Capture the cell that displays the provided text and extract its (x, y) central coordinate. 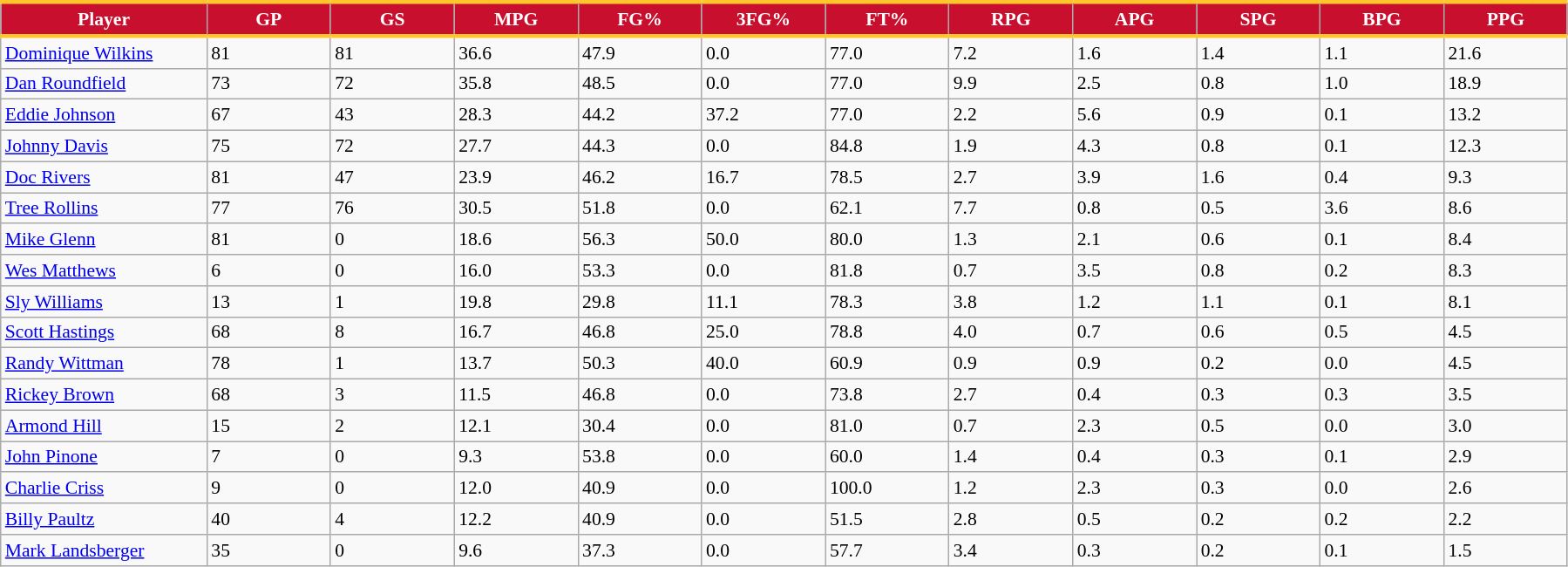
28.3 (516, 115)
1.5 (1505, 550)
11.1 (764, 302)
18.9 (1505, 84)
9.6 (516, 550)
11.5 (516, 395)
18.6 (516, 240)
8.6 (1505, 208)
13.2 (1505, 115)
50.3 (640, 364)
50.0 (764, 240)
44.3 (640, 147)
Doc Rivers (105, 177)
78.3 (887, 302)
46.2 (640, 177)
36.6 (516, 52)
53.8 (640, 457)
16.0 (516, 270)
FG% (640, 19)
Wes Matthews (105, 270)
25.0 (764, 332)
8.1 (1505, 302)
12.0 (516, 488)
6 (268, 270)
5.6 (1135, 115)
3.6 (1382, 208)
Charlie Criss (105, 488)
84.8 (887, 147)
23.9 (516, 177)
3 (392, 395)
30.5 (516, 208)
7.7 (1011, 208)
76 (392, 208)
4 (392, 519)
81.8 (887, 270)
12.3 (1505, 147)
2.9 (1505, 457)
2.5 (1135, 84)
35 (268, 550)
SPG (1259, 19)
Billy Paultz (105, 519)
Dan Roundfield (105, 84)
56.3 (640, 240)
2 (392, 426)
53.3 (640, 270)
9 (268, 488)
2.1 (1135, 240)
35.8 (516, 84)
73.8 (887, 395)
78.5 (887, 177)
GS (392, 19)
40 (268, 519)
PPG (1505, 19)
RPG (1011, 19)
4.3 (1135, 147)
2.6 (1505, 488)
67 (268, 115)
BPG (1382, 19)
7.2 (1011, 52)
Randy Wittman (105, 364)
78.8 (887, 332)
43 (392, 115)
MPG (516, 19)
3.8 (1011, 302)
Johnny Davis (105, 147)
80.0 (887, 240)
81.0 (887, 426)
John Pinone (105, 457)
Tree Rollins (105, 208)
8.3 (1505, 270)
47.9 (640, 52)
21.6 (1505, 52)
40.0 (764, 364)
Sly Williams (105, 302)
8.4 (1505, 240)
47 (392, 177)
73 (268, 84)
Mark Landsberger (105, 550)
8 (392, 332)
Rickey Brown (105, 395)
62.1 (887, 208)
13 (268, 302)
19.8 (516, 302)
2.8 (1011, 519)
Armond Hill (105, 426)
3.4 (1011, 550)
3.0 (1505, 426)
51.5 (887, 519)
FT% (887, 19)
Dominique Wilkins (105, 52)
30.4 (640, 426)
13.7 (516, 364)
15 (268, 426)
37.2 (764, 115)
APG (1135, 19)
4.0 (1011, 332)
Scott Hastings (105, 332)
12.1 (516, 426)
75 (268, 147)
1.0 (1382, 84)
Eddie Johnson (105, 115)
100.0 (887, 488)
48.5 (640, 84)
27.7 (516, 147)
3.9 (1135, 177)
12.2 (516, 519)
Mike Glenn (105, 240)
51.8 (640, 208)
1.3 (1011, 240)
GP (268, 19)
37.3 (640, 550)
3FG% (764, 19)
57.7 (887, 550)
44.2 (640, 115)
60.0 (887, 457)
Player (105, 19)
78 (268, 364)
7 (268, 457)
77 (268, 208)
1.9 (1011, 147)
29.8 (640, 302)
60.9 (887, 364)
9.9 (1011, 84)
